Identify which cell holds the provided text, then report its (x, y) central coordinate. 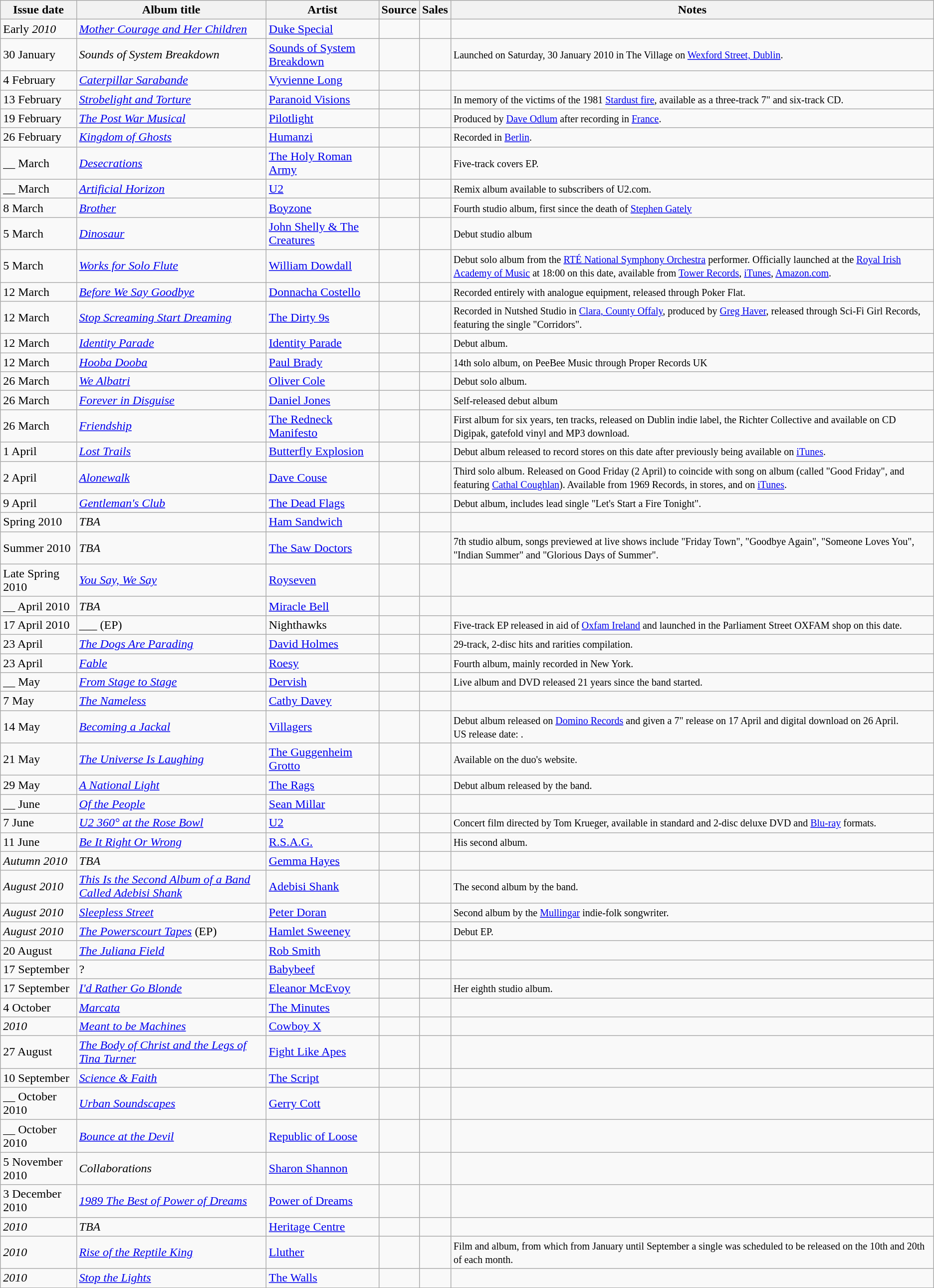
Debut album. (692, 343)
Available on the duo's website. (692, 760)
Debut album released by the band. (692, 785)
The Holy Roman Army (322, 163)
29-track, 2-disc hits and rarities compilation. (692, 644)
The Dead Flags (322, 503)
__ April 2010 (38, 606)
Babybeef (322, 969)
5 November 2010 (38, 1169)
Debut album released on Domino Records and given a 7" release on 17 April and digital download on 26 April. US release date: . (692, 727)
Sean Millar (322, 804)
Marcata (171, 1008)
Ham Sandwich (322, 522)
Source (399, 10)
Donnacha Costello (322, 292)
Gerry Cott (322, 1104)
Issue date (38, 10)
The Walls (322, 1278)
Caterpillar Sarabande (171, 80)
Summer 2010 (38, 548)
Her eighth studio album. (692, 988)
10 September (38, 1078)
4 February (38, 80)
Fourth studio album, first since the death of Stephen Gately (692, 208)
20 August (38, 950)
Early 2010 (38, 29)
Power of Dreams (322, 1201)
I'd Rather Go Blonde (171, 988)
7 June (38, 823)
Forever in Disguise (171, 400)
In memory of the victims of the 1981 Stardust fire, available as a three-track 7" and six-track CD. (692, 99)
U2 360° at the Rose Bowl (171, 823)
Of the People (171, 804)
Nighthawks (322, 625)
Lluther (322, 1253)
1989 The Best of Power of Dreams (171, 1201)
The Redneck Manifesto (322, 426)
Stop Screaming Start Dreaming (171, 317)
Film and album, from which from January until September a single was scheduled to be released on the 10th and 20th of each month. (692, 1253)
Villagers (322, 727)
Autumn 2010 (38, 861)
Miracle Bell (322, 606)
John Shelly & The Creatures (322, 234)
27 August (38, 1052)
Rise of the Reptile King (171, 1253)
Spring 2010 (38, 522)
30 January (38, 55)
Works for Solo Flute (171, 265)
Adebisi Shank (322, 886)
Kingdom of Ghosts (171, 137)
The Script (322, 1078)
Daniel Jones (322, 400)
Produced by Dave Odlum after recording in France. (692, 118)
A National Light (171, 785)
__ May (38, 682)
Collaborations (171, 1169)
14th solo album, on PeeBee Music through Proper Records UK (692, 362)
Self-released debut album (692, 400)
The Dirty 9s (322, 317)
The Guggenheim Grotto (322, 760)
Paranoid Visions (322, 99)
29 May (38, 785)
His second album. (692, 842)
8 March (38, 208)
Science & Faith (171, 1078)
The Rags (322, 785)
Gemma Hayes (322, 861)
Urban Soundscapes (171, 1104)
The Nameless (171, 701)
19 February (38, 118)
4 October (38, 1008)
Debut studio album (692, 234)
The second album by the band. (692, 886)
Dinosaur (171, 234)
Debut album, includes lead single "Let's Start a Fire Tonight". (692, 503)
Boyzone (322, 208)
Notes (692, 10)
Becoming a Jackal (171, 727)
2 April (38, 477)
1 April (38, 452)
Be It Right Or Wrong (171, 842)
Republic of Loose (322, 1136)
Cowboy X (322, 1027)
3 December 2010 (38, 1201)
Stop the Lights (171, 1278)
Peter Doran (322, 912)
The Post War Musical (171, 118)
Royseven (322, 580)
Mother Courage and Her Children (171, 29)
The Saw Doctors (322, 548)
Dave Couse (322, 477)
Sales (435, 10)
Recorded in Nutshed Studio in Clara, County Offaly, produced by Greg Haver, released through Sci-Fi Girl Records, featuring the single "Corridors". (692, 317)
David Holmes (322, 644)
17 April 2010 (38, 625)
Oliver Cole (322, 381)
Album title (171, 10)
Friendship (171, 426)
Meant to be Machines (171, 1027)
Duke Special (322, 29)
This Is the Second Album of a Band Called Adebisi Shank (171, 886)
Desecrations (171, 163)
Strobelight and Torture (171, 99)
Roesy (322, 663)
Rob Smith (322, 950)
William Dowdall (322, 265)
The Powerscourt Tapes (EP) (171, 931)
Recorded entirely with analogue equipment, released through Poker Flat. (692, 292)
You Say, We Say (171, 580)
Butterfly Explosion (322, 452)
Brother (171, 208)
Debut solo album. (692, 381)
Five-track covers EP. (692, 163)
Alonewalk (171, 477)
Bounce at the Devil (171, 1136)
Gentleman's Club (171, 503)
Eleanor McEvoy (322, 988)
26 February (38, 137)
Fable (171, 663)
From Stage to Stage (171, 682)
Remix album available to subscribers of U2.com. (692, 189)
We Albatri (171, 381)
Hooba Dooba (171, 362)
Recorded in Berlin. (692, 137)
Pilotlight (322, 118)
The Dogs Are Parading (171, 644)
Five-track EP released in aid of Oxfam Ireland and launched in the Parliament Street OXFAM shop on this date. (692, 625)
The Juliana Field (171, 950)
21 May (38, 760)
Humanzi (322, 137)
Heritage Centre (322, 1227)
13 February (38, 99)
Second album by the Mullingar indie-folk songwriter. (692, 912)
Artificial Horizon (171, 189)
Fourth album, mainly recorded in New York. (692, 663)
Late Spring 2010 (38, 580)
9 April (38, 503)
Dervish (322, 682)
Fight Like Apes (322, 1052)
Paul Brady (322, 362)
R.S.A.G. (322, 842)
Launched on Saturday, 30 January 2010 in The Village on Wexford Street, Dublin. (692, 55)
Before We Say Goodbye (171, 292)
? (171, 969)
The Body of Christ and the Legs of Tina Turner (171, 1052)
Debut album released to record stores on this date after previously being available on iTunes. (692, 452)
Lost Trails (171, 452)
Vyvienne Long (322, 80)
Concert film directed by Tom Krueger, available in standard and 2-disc deluxe DVD and Blu-ray formats. (692, 823)
11 June (38, 842)
Debut EP. (692, 931)
Sleepless Street (171, 912)
Sharon Shannon (322, 1169)
14 May (38, 727)
Artist (322, 10)
7 May (38, 701)
__ June (38, 804)
___ (EP) (171, 625)
Hamlet Sweeney (322, 931)
The Universe Is Laughing (171, 760)
The Minutes (322, 1008)
Live album and DVD released 21 years since the band started. (692, 682)
Cathy Davey (322, 701)
